Return [x, y] of the center of cell containing provided text 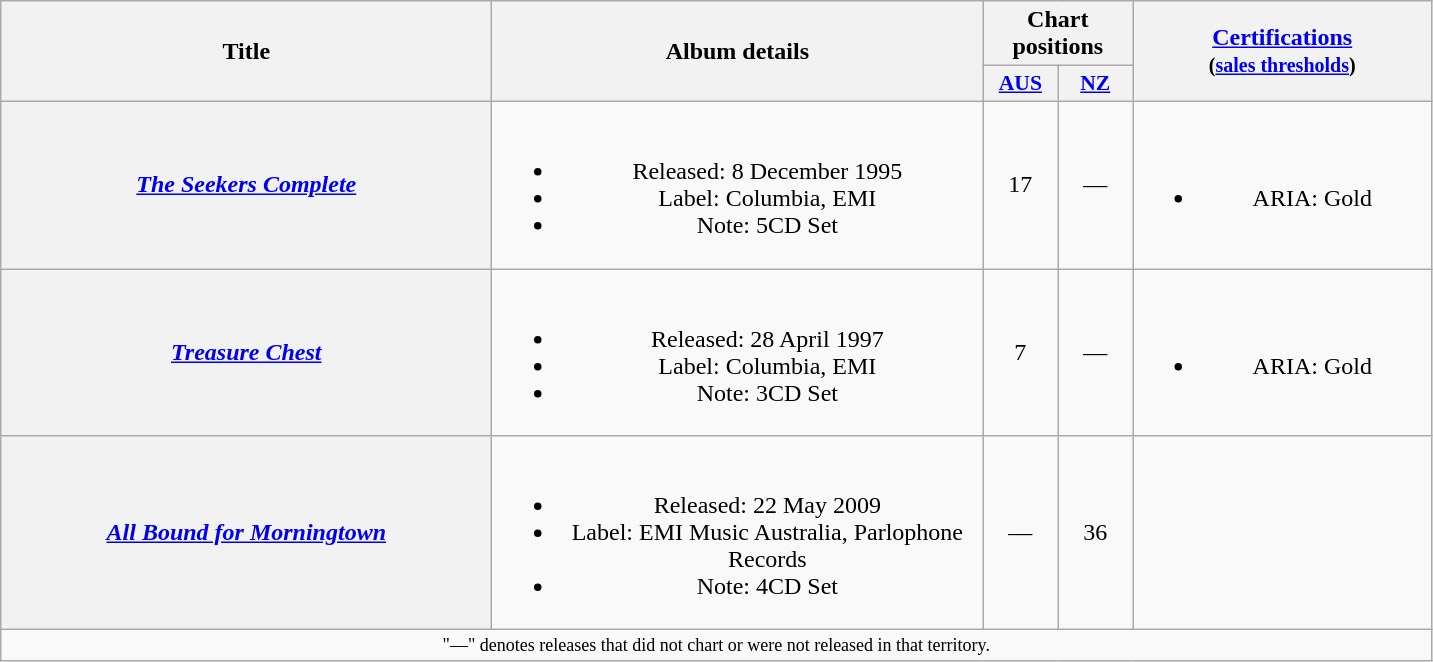
Certifications(sales thresholds) [1282, 52]
Treasure Chest [246, 352]
7 [1020, 352]
Title [246, 52]
Released: 8 December 1995Label: Columbia, EMINote: 5CD Set [738, 184]
Released: 22 May 2009Label: EMI Music Australia, Parlophone RecordsNote: 4CD Set [738, 533]
All Bound for Morningtown [246, 533]
The Seekers Complete [246, 184]
AUS [1020, 84]
36 [1096, 533]
17 [1020, 184]
Released: 28 April 1997Label: Columbia, EMINote: 3CD Set [738, 352]
Album details [738, 52]
NZ [1096, 84]
"—" denotes releases that did not chart or were not released in that territory. [716, 646]
Chart positions [1058, 34]
